Return the [x, y] coordinate for the center point of the cell that contains the specified text.  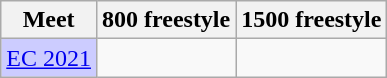
1500 freestyle [312, 20]
EC 2021 [49, 58]
Meet [49, 20]
800 freestyle [166, 20]
